Locate the cell with the specified text and output its (X, Y) center coordinate. 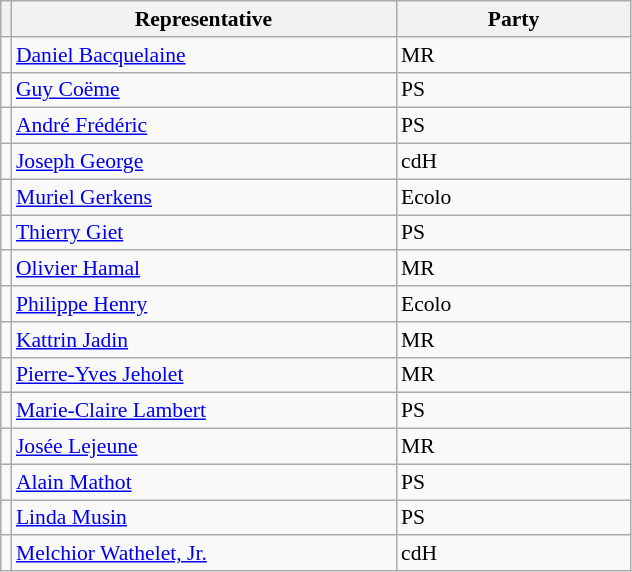
Alain Mathot (204, 482)
Kattrin Jadin (204, 340)
Thierry Giet (204, 233)
Melchior Wathelet, Jr. (204, 554)
Representative (204, 19)
Joseph George (204, 162)
Marie-Claire Lambert (204, 411)
Muriel Gerkens (204, 197)
Philippe Henry (204, 304)
Guy Coëme (204, 90)
Olivier Hamal (204, 269)
Party (514, 19)
Daniel Bacquelaine (204, 55)
André Frédéric (204, 126)
Linda Musin (204, 518)
Pierre-Yves Jeholet (204, 375)
Josée Lejeune (204, 447)
